Locate the cell with the specified text and output its [x, y] center coordinate. 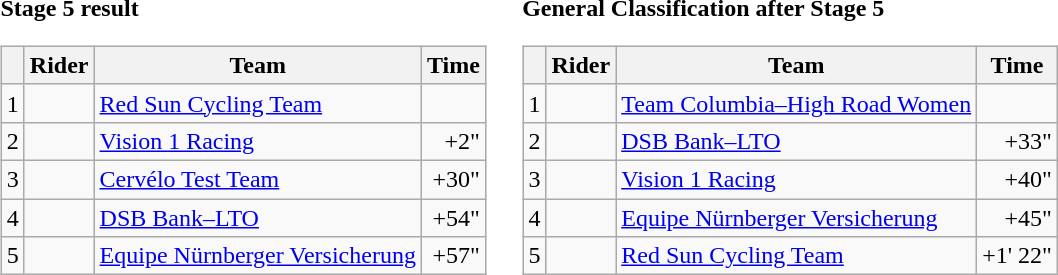
+54" [453, 217]
+57" [453, 256]
+2" [453, 141]
+40" [1018, 179]
+1' 22" [1018, 256]
Cervélo Test Team [258, 179]
+45" [1018, 217]
+33" [1018, 141]
+30" [453, 179]
Team Columbia–High Road Women [796, 103]
